For the text-containing cell, return its midpoint in [x, y] coordinate format. 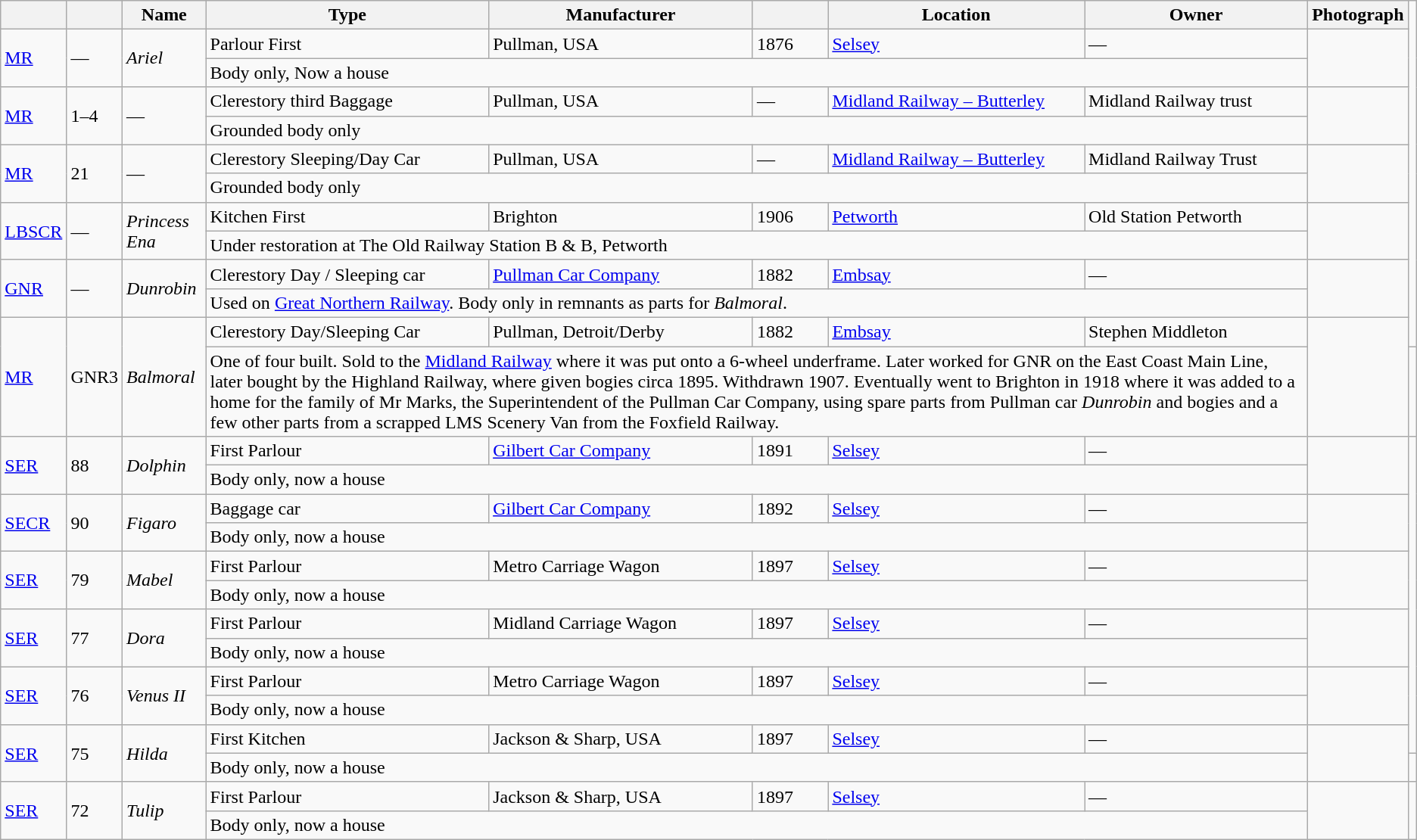
Hilda [164, 753]
72 [95, 810]
76 [95, 695]
Tulip [164, 810]
1891 [790, 451]
Manufacturer [621, 15]
Ariel [164, 58]
Mabel [164, 580]
Under restoration at The Old Railway Station B & B, Petworth [757, 245]
Pullman Car Company [621, 274]
Dunrobin [164, 288]
GNR [33, 288]
21 [95, 173]
Dolphin [164, 465]
Clerestory Day / Sleeping car [347, 274]
Used on Great Northern Railway. Body only in remnants as parts for Balmoral. [757, 303]
First Kitchen [347, 739]
Location [957, 15]
1–4 [95, 116]
Venus II [164, 695]
GNR3 [95, 377]
Parlour First [347, 44]
79 [95, 580]
1892 [790, 509]
Kitchen First [347, 216]
Body only, Now a house [757, 73]
Brighton [621, 216]
SECR [33, 523]
Owner [1196, 15]
Stephen Middleton [1196, 331]
1876 [790, 44]
1906 [790, 216]
90 [95, 523]
Midland Railway trust [1196, 101]
88 [95, 465]
Old Station Petworth [1196, 216]
Baggage car [347, 509]
Photograph [1358, 15]
Balmoral [164, 377]
Clerestory Sleeping/Day Car [347, 159]
LBSCR [33, 231]
Pullman, Detroit/Derby [621, 331]
Figaro [164, 523]
Princess Ena [164, 231]
Midland Railway Trust [1196, 159]
Petworth [957, 216]
Type [347, 15]
Midland Carriage Wagon [621, 624]
Dora [164, 638]
Clerestory Day/Sleeping Car [347, 331]
Name [164, 15]
75 [95, 753]
77 [95, 638]
Clerestory third Baggage [347, 101]
